Search for the cell housing the specified text and yield its (x, y) center coordinate. 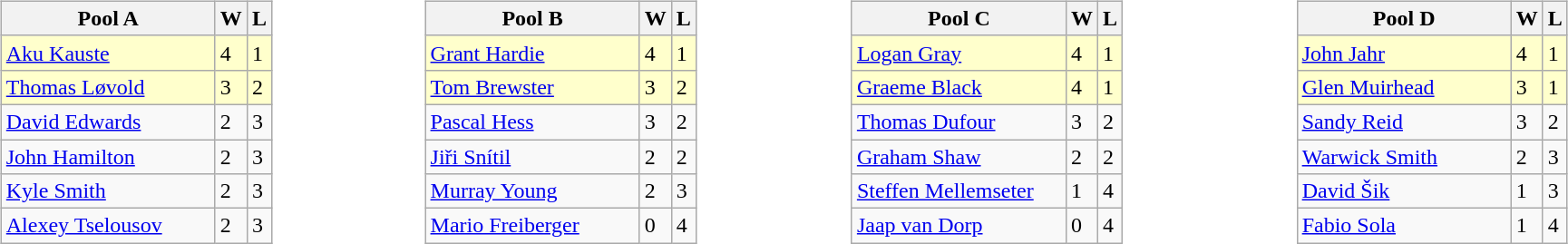
Jaap van Dorp (959, 226)
David Šik (1404, 191)
John Hamilton (108, 157)
Aku Kauste (108, 53)
Fabio Sola (1404, 226)
Tom Brewster (532, 87)
Thomas Løvold (108, 87)
Graham Shaw (959, 157)
Murray Young (532, 191)
Pool D (1404, 18)
Logan Gray (959, 53)
Alexey Tselousov (108, 226)
Graeme Black (959, 87)
Kyle Smith (108, 191)
Sandy Reid (1404, 122)
John Jahr (1404, 53)
Pool A (108, 18)
Jiři Snítil (532, 157)
Warwick Smith (1404, 157)
Glen Muirhead (1404, 87)
Pool B (532, 18)
Thomas Dufour (959, 122)
Pool C (959, 18)
Pascal Hess (532, 122)
Steffen Mellemseter (959, 191)
Grant Hardie (532, 53)
Mario Freiberger (532, 226)
David Edwards (108, 122)
